Scan for the cell matching the given text and deliver its (X, Y) coordinate at center. 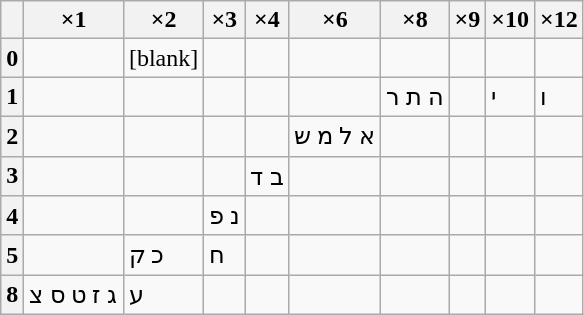
4 (12, 216)
8 (12, 295)
א ל מ ש (335, 136)
×3 (224, 20)
1 (12, 97)
5 (12, 255)
[blank] (163, 58)
2 (12, 136)
נ פ (224, 216)
×8 (415, 20)
ג ז ט ס צ (74, 295)
×2 (163, 20)
×6 (335, 20)
י‎ (510, 97)
‎ה ת ר (415, 97)
‎ח (224, 255)
×4 (267, 20)
×10 (510, 20)
כ ק‎ (163, 255)
×9 (468, 20)
3 (12, 176)
×12 (558, 20)
×1 (74, 20)
‎ו (558, 97)
‎ע (163, 295)
ב ד (267, 176)
0 (12, 58)
